Locate the cell with the specified text and output its [x, y] center coordinate. 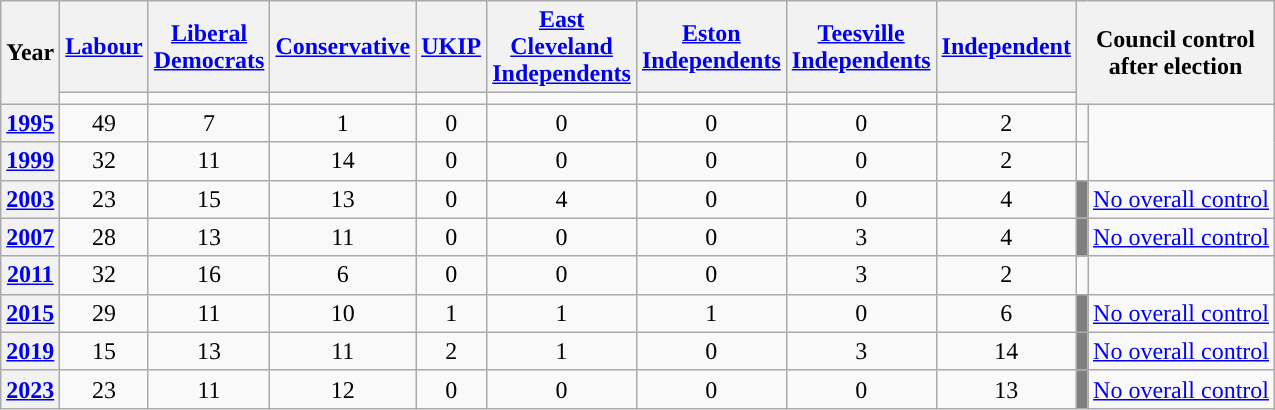
7 [209, 123]
10 [343, 313]
16 [209, 275]
2011 [30, 275]
Liberal Democrats [209, 47]
Year [30, 52]
49 [104, 123]
1999 [30, 161]
Eston Independents [711, 47]
Labour [104, 47]
12 [343, 389]
Conservative [343, 47]
East Cleveland Independents [562, 47]
2007 [30, 237]
2023 [30, 389]
2015 [30, 313]
Council controlafter election [1175, 52]
1995 [30, 123]
2003 [30, 199]
2019 [30, 351]
29 [104, 313]
Teesville Independents [861, 47]
UKIP [452, 47]
Independent [1006, 47]
28 [104, 237]
